Detect which cell encompasses the target text, then output its (x, y) center coordinate. 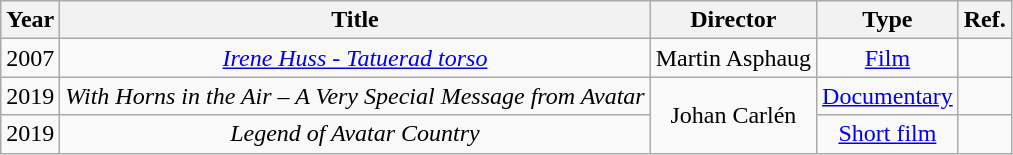
Documentary (888, 96)
2007 (30, 58)
With Horns in the Air – A Very Special Message from Avatar (355, 96)
Legend of Avatar Country (355, 134)
Director (733, 20)
Irene Huss - Tatuerad torso (355, 58)
Ref. (984, 20)
Johan Carlén (733, 115)
Film (888, 58)
Short film (888, 134)
Martin Asphaug (733, 58)
Year (30, 20)
Type (888, 20)
Title (355, 20)
